Identify which cell holds the provided text, then report its (x, y) central coordinate. 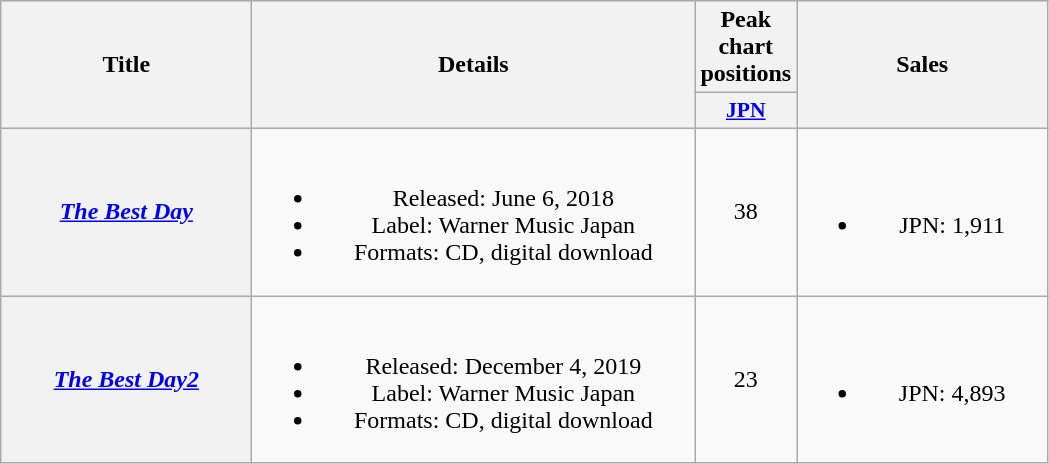
Details (474, 65)
Released: June 6, 2018 Label: Warner Music JapanFormats: CD, digital download (474, 212)
The Best Day (126, 212)
Peak chart positions (746, 47)
The Best Day2 (126, 380)
JPN: 1,911 (922, 212)
Title (126, 65)
Released: December 4, 2019 Label: Warner Music JapanFormats: CD, digital download (474, 380)
JPN: 4,893 (922, 380)
38 (746, 212)
Sales (922, 65)
23 (746, 380)
JPN (746, 111)
